Pinpoint the cell where the given text exists, returning its (X, Y) midpoint coordinate. 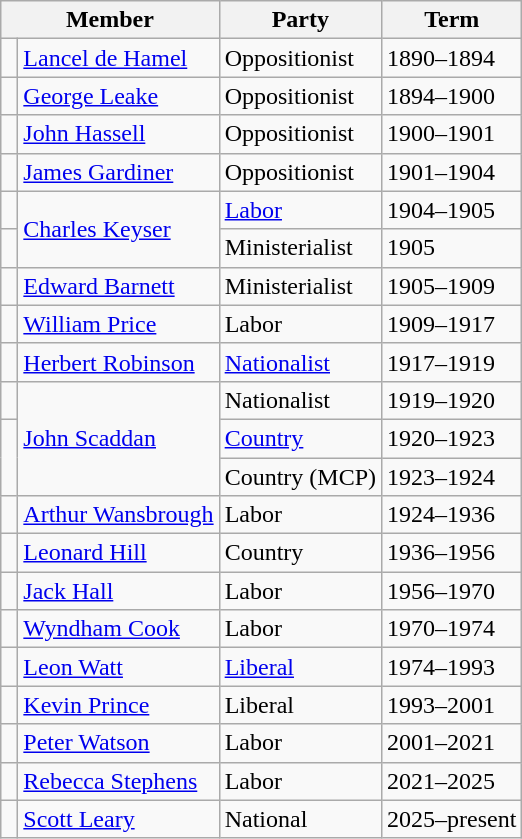
Kevin Prince (118, 705)
Jack Hall (118, 591)
James Gardiner (118, 172)
Herbert Robinson (118, 362)
1904–1905 (452, 210)
John Hassell (118, 134)
Leon Watt (118, 667)
William Price (118, 324)
Rebecca Stephens (118, 781)
Edward Barnett (118, 286)
1923–1924 (452, 477)
Member (110, 20)
1924–1936 (452, 515)
1917–1919 (452, 362)
Charles Keyser (118, 229)
1936–1956 (452, 553)
Leonard Hill (118, 553)
2021–2025 (452, 781)
Peter Watson (118, 743)
Term (452, 20)
John Scaddan (118, 438)
Lancel de Hamel (118, 58)
1993–2001 (452, 705)
1919–1920 (452, 400)
National (300, 819)
1956–1970 (452, 591)
Wyndham Cook (118, 629)
1909–1917 (452, 324)
2025–present (452, 819)
2001–2021 (452, 743)
1900–1901 (452, 134)
Arthur Wansbrough (118, 515)
Scott Leary (118, 819)
1974–1993 (452, 667)
1894–1900 (452, 96)
1970–1974 (452, 629)
1905 (452, 248)
1901–1904 (452, 172)
Country (MCP) (300, 477)
1890–1894 (452, 58)
Party (300, 20)
1905–1909 (452, 286)
1920–1923 (452, 438)
George Leake (118, 96)
